Find where the given text appears and provide that cell's center as [X, Y] coordinate. 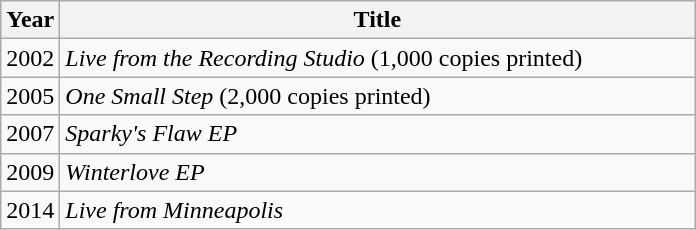
Sparky's Flaw EP [378, 134]
2007 [30, 134]
Live from Minneapolis [378, 210]
2009 [30, 172]
2005 [30, 96]
Winterlove EP [378, 172]
One Small Step (2,000 copies printed) [378, 96]
2014 [30, 210]
Year [30, 20]
Title [378, 20]
Live from the Recording Studio (1,000 copies printed) [378, 58]
2002 [30, 58]
